Capture the cell that displays the provided text and extract its (x, y) central coordinate. 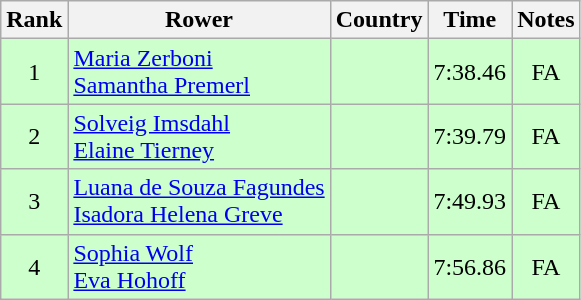
3 (34, 202)
Notes (546, 20)
7:38.46 (470, 72)
Solveig ImsdahlElaine Tierney (199, 136)
2 (34, 136)
Sophia Wolf Eva Hohoff (199, 266)
Country (379, 20)
Time (470, 20)
Luana de Souza FagundesIsadora Helena Greve (199, 202)
Rank (34, 20)
7:39.79 (470, 136)
4 (34, 266)
Rower (199, 20)
1 (34, 72)
7:56.86 (470, 266)
7:49.93 (470, 202)
Maria ZerboniSamantha Premerl (199, 72)
